Output the (X, Y) coordinate of the center of the cell containing the given text.  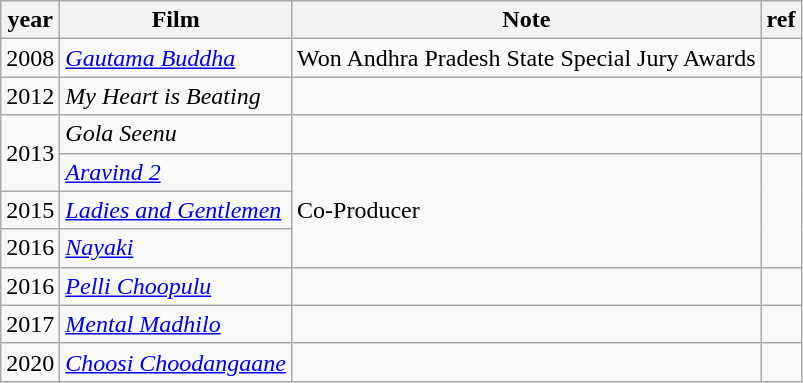
2012 (30, 96)
2013 (30, 153)
Aravind 2 (176, 172)
ref (781, 20)
Gola Seenu (176, 134)
Nayaki (176, 248)
2020 (30, 362)
Ladies and Gentlemen (176, 210)
2008 (30, 58)
Co-Producer (527, 210)
My Heart is Beating (176, 96)
Mental Madhilo (176, 324)
Choosi Choodangaane (176, 362)
Film (176, 20)
Note (527, 20)
year (30, 20)
2017 (30, 324)
Won Andhra Pradesh State Special Jury Awards (527, 58)
2015 (30, 210)
Gautama Buddha (176, 58)
Pelli Choopulu (176, 286)
